Determine the (x, y) coordinate at the center of the cell enclosing the given text.  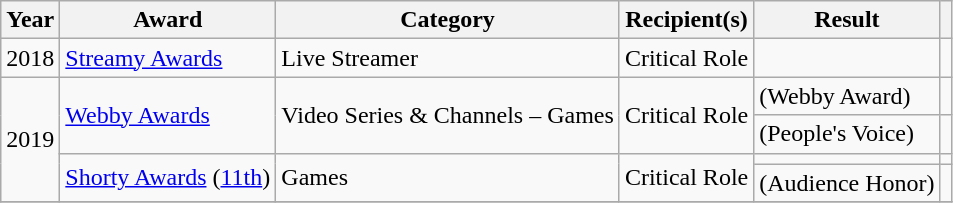
2019 (30, 140)
Award (168, 20)
Result (847, 20)
Category (448, 20)
Games (448, 178)
Video Series & Channels – Games (448, 115)
Recipient(s) (686, 20)
Webby Awards (168, 115)
Live Streamer (448, 58)
(Webby Award) (847, 96)
Streamy Awards (168, 58)
Shorty Awards (11th) (168, 178)
Year (30, 20)
(Audience Honor) (847, 183)
2018 (30, 58)
(People's Voice) (847, 134)
